Determine the [x, y] coordinate at the center of the cell enclosing the given text.  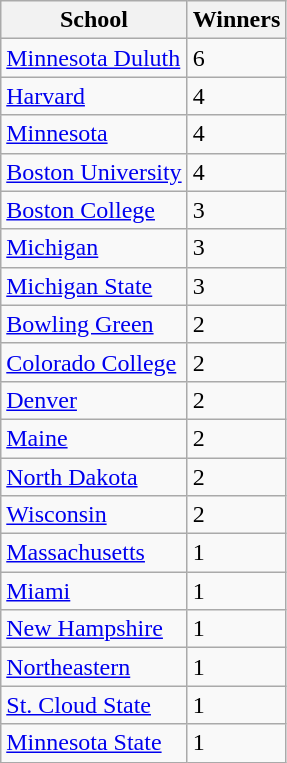
Michigan State [94, 286]
Minnesota State [94, 743]
School [94, 20]
Bowling Green [94, 324]
Harvard [94, 96]
Boston College [94, 210]
Massachusetts [94, 553]
Wisconsin [94, 515]
Boston University [94, 172]
Northeastern [94, 667]
North Dakota [94, 477]
New Hampshire [94, 629]
Michigan [94, 248]
Minnesota Duluth [94, 58]
6 [236, 58]
St. Cloud State [94, 705]
Denver [94, 400]
Minnesota [94, 134]
Maine [94, 438]
Miami [94, 591]
Winners [236, 20]
Colorado College [94, 362]
